Extract the (X, Y) coordinate from the center of the cell holding the provided text.  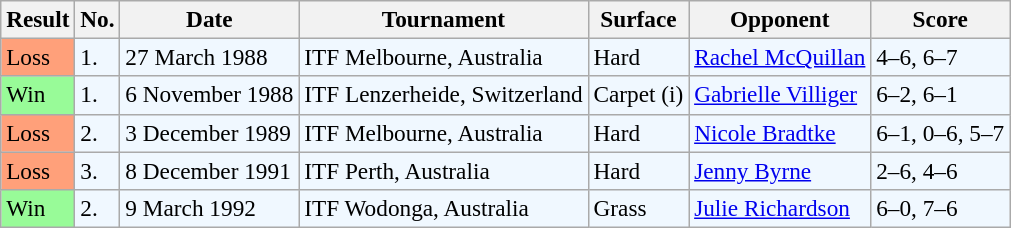
Score (940, 19)
Nicole Bradtke (780, 133)
27 March 1988 (210, 57)
6 November 1988 (210, 95)
6–2, 6–1 (940, 95)
Gabrielle Villiger (780, 95)
No. (98, 19)
Julie Richardson (780, 208)
Rachel McQuillan (780, 57)
4–6, 6–7 (940, 57)
ITF Perth, Australia (444, 170)
6–1, 0–6, 5–7 (940, 133)
ITF Wodonga, Australia (444, 208)
Jenny Byrne (780, 170)
ITF Lenzerheide, Switzerland (444, 95)
Grass (638, 208)
Carpet (i) (638, 95)
Date (210, 19)
8 December 1991 (210, 170)
Tournament (444, 19)
6–0, 7–6 (940, 208)
Opponent (780, 19)
9 March 1992 (210, 208)
Result (38, 19)
3. (98, 170)
2–6, 4–6 (940, 170)
3 December 1989 (210, 133)
Surface (638, 19)
